Detect which cell encompasses the target text, then output its [X, Y] center coordinate. 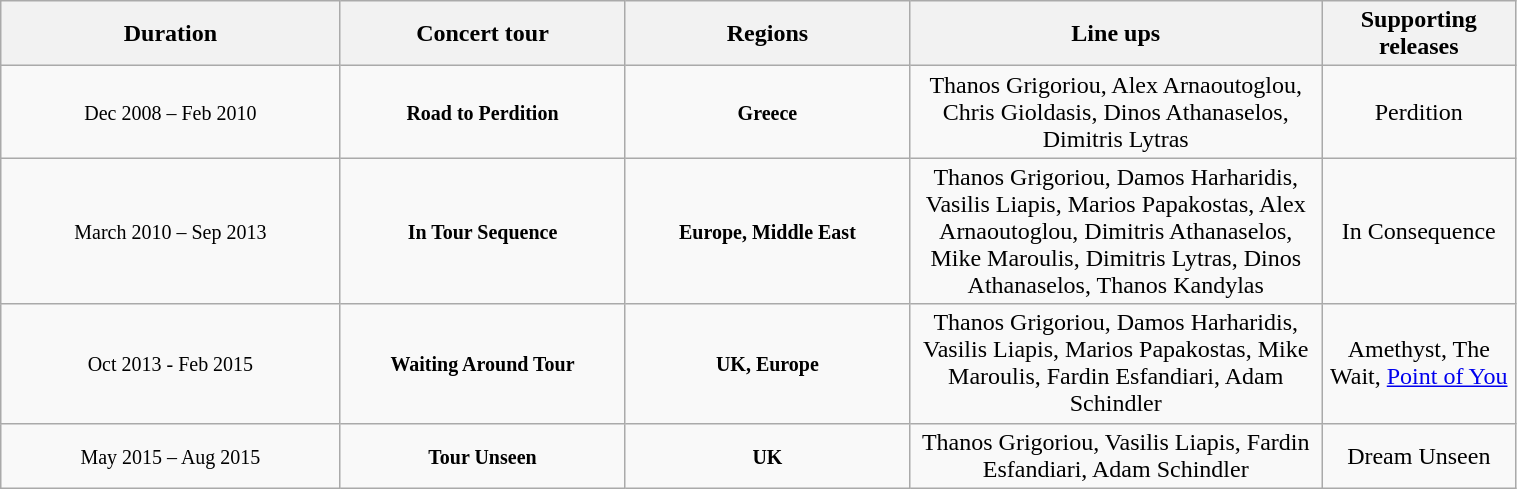
Greece [768, 112]
Thanos Grigoriou, Damos Harharidis, Vasilis Liapis, Marios Papakostas, Mike Maroulis, Fardin Esfandiari, Adam Schindler [1116, 364]
Dec 2008 – Feb 2010 [170, 112]
Concert tour [482, 34]
Duration [170, 34]
UK, Europe [768, 364]
Supporting releases [1419, 34]
Amethyst, The Wait, Point of You [1419, 364]
In Tour Sequence [482, 231]
Europe, Middle East [768, 231]
Regions [768, 34]
Road to Perdition [482, 112]
Tour Unseen [482, 456]
In Consequence [1419, 231]
May 2015 – Aug 2015 [170, 456]
Thanos Grigoriou, Vasilis Liapis, Fardin Esfandiari, Adam Schindler [1116, 456]
Oct 2013 - Feb 2015 [170, 364]
Thanos Grigoriou, Alex Arnaoutoglou, Chris Gioldasis, Dinos Athanaselos, Dimitris Lytras [1116, 112]
UK [768, 456]
March 2010 – Sep 2013 [170, 231]
Perdition [1419, 112]
Dream Unseen [1419, 456]
Line ups [1116, 34]
Waiting Around Tour [482, 364]
